Find where the given text appears and provide that cell's center as (X, Y) coordinate. 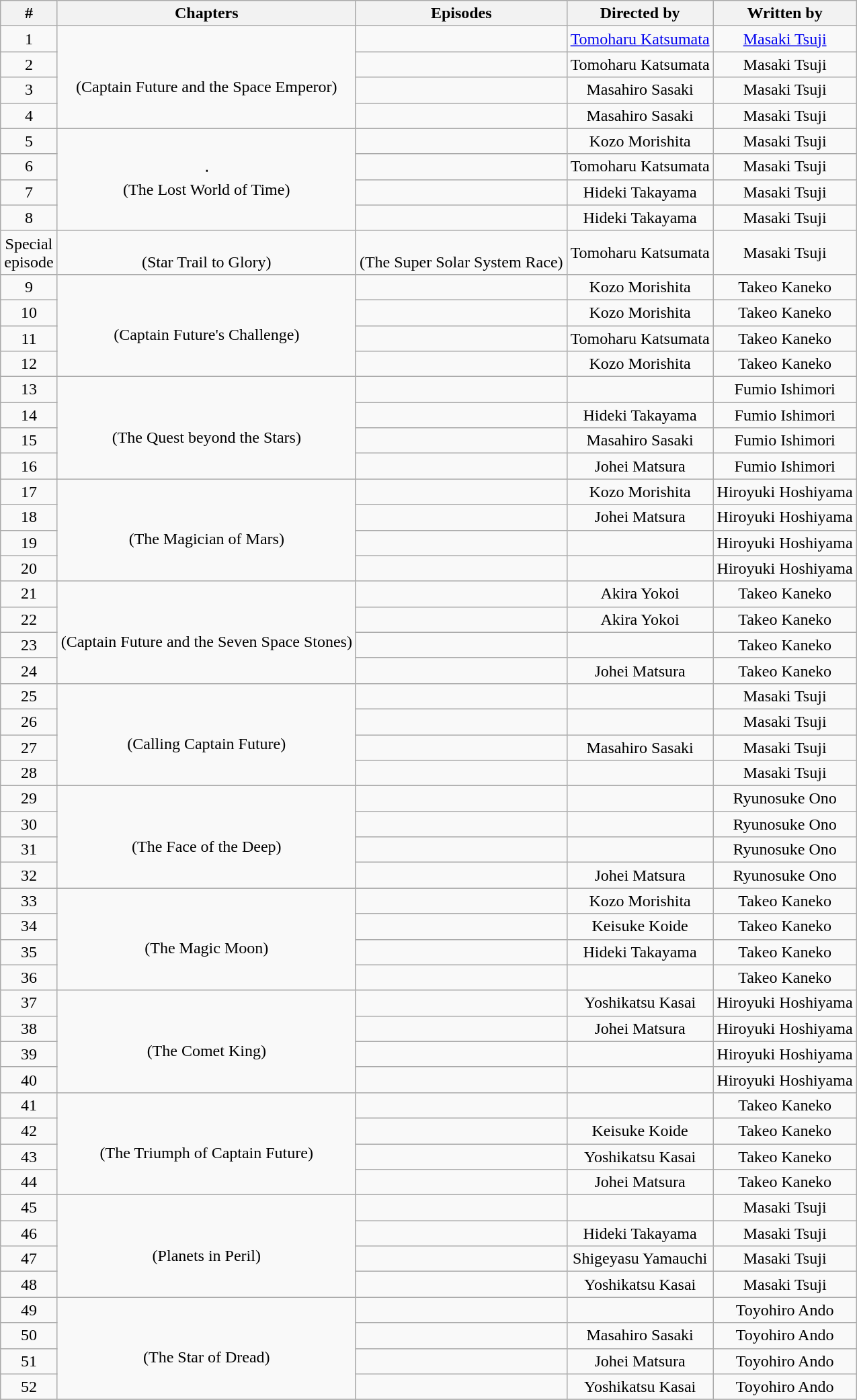
6 (29, 167)
27 (29, 748)
(The Quest beyond the Stars) (206, 428)
(The Face of the Deep) (206, 837)
48 (29, 1284)
3 (29, 90)
35 (29, 952)
12 (29, 364)
42 (29, 1131)
(The Star of Dread) (206, 1348)
52 (29, 1387)
(Captain Future's Challenge) (206, 325)
14 (29, 415)
(Captain Future and the Seven Space Stones) (206, 632)
4 (29, 116)
31 (29, 850)
(The Super Solar System Race) (461, 253)
(Captain Future and the Space Emperor) (206, 77)
(The Magician of Mars) (206, 530)
19 (29, 543)
(Star Trail to Glory) (206, 253)
Specialepisode (29, 253)
# (29, 13)
(Calling Captain Future) (206, 734)
49 (29, 1310)
20 (29, 568)
11 (29, 338)
9 (29, 287)
46 (29, 1233)
33 (29, 901)
44 (29, 1182)
(Planets in Peril) (206, 1246)
25 (29, 696)
26 (29, 721)
36 (29, 977)
41 (29, 1105)
30 (29, 824)
22 (29, 619)
(The Triumph of Captain Future) (206, 1143)
34 (29, 926)
Shigeyasu Yamauchi (640, 1259)
Directed by (640, 13)
43 (29, 1156)
10 (29, 312)
Written by (785, 13)
18 (29, 517)
Episodes (461, 13)
24 (29, 670)
38 (29, 1029)
39 (29, 1054)
40 (29, 1080)
23 (29, 645)
50 (29, 1336)
7 (29, 192)
15 (29, 441)
2 (29, 64)
29 (29, 799)
16 (29, 466)
45 (29, 1208)
37 (29, 1003)
1 (29, 39)
32 (29, 875)
(The Comet King) (206, 1041)
28 (29, 773)
47 (29, 1259)
(The Magic Moon) (206, 939)
17 (29, 492)
51 (29, 1361)
8 (29, 218)
21 (29, 594)
Chapters (206, 13)
5 (29, 141)
‧ (The Lost World of Time) (206, 179)
13 (29, 390)
